Detect which cell encompasses the target text, then output its [x, y] center coordinate. 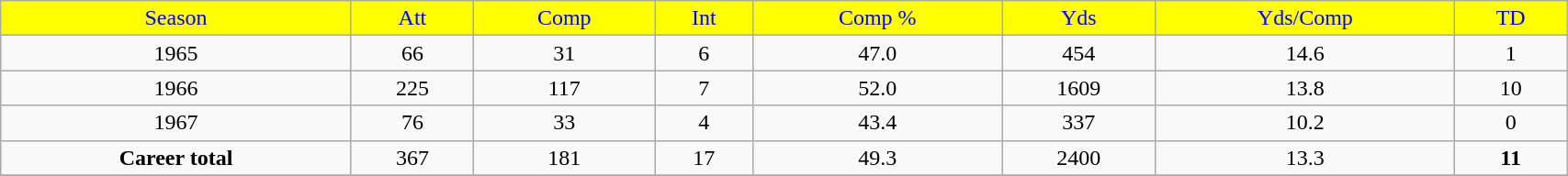
Att [412, 18]
181 [564, 158]
117 [564, 88]
43.4 [878, 123]
31 [564, 53]
1967 [176, 123]
337 [1078, 123]
367 [412, 158]
1609 [1078, 88]
13.8 [1305, 88]
76 [412, 123]
Comp [564, 18]
225 [412, 88]
TD [1511, 18]
66 [412, 53]
14.6 [1305, 53]
2400 [1078, 158]
11 [1511, 158]
Comp % [878, 18]
Career total [176, 158]
4 [704, 123]
49.3 [878, 158]
7 [704, 88]
10 [1511, 88]
10.2 [1305, 123]
Yds [1078, 18]
Yds/Comp [1305, 18]
Int [704, 18]
6 [704, 53]
47.0 [878, 53]
1966 [176, 88]
33 [564, 123]
Season [176, 18]
17 [704, 158]
0 [1511, 123]
454 [1078, 53]
1 [1511, 53]
52.0 [878, 88]
1965 [176, 53]
13.3 [1305, 158]
